Extract the [X, Y] coordinate from the center of the cell holding the provided text.  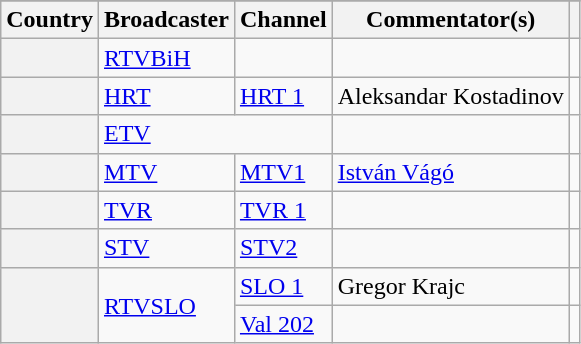
MTV [166, 172]
Val 202 [283, 324]
Broadcaster [166, 20]
ETV [215, 134]
Aleksandar Kostadinov [450, 96]
Country [50, 20]
RTVSLO [166, 305]
TVR 1 [283, 210]
Commentator(s) [450, 20]
STV [166, 248]
Gregor Krajc [450, 286]
TVR [166, 210]
HRT 1 [283, 96]
István Vágó [450, 172]
SLO 1 [283, 286]
Channel [283, 20]
MTV1 [283, 172]
RTVBiH [166, 58]
STV2 [283, 248]
HRT [166, 96]
